Extract the (x, y) coordinate from the center of the cell holding the provided text.  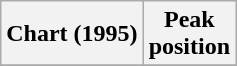
Peakposition (189, 34)
Chart (1995) (72, 34)
